Return the (X, Y) coordinate for the center point of the cell that contains the specified text.  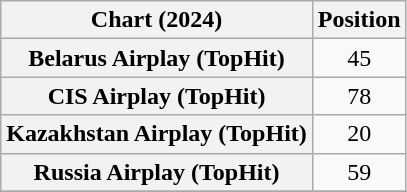
Belarus Airplay (TopHit) (157, 58)
Kazakhstan Airplay (TopHit) (157, 134)
Position (359, 20)
Chart (2024) (157, 20)
CIS Airplay (TopHit) (157, 96)
20 (359, 134)
78 (359, 96)
Russia Airplay (TopHit) (157, 172)
45 (359, 58)
59 (359, 172)
